Capture the cell that displays the provided text and extract its (x, y) central coordinate. 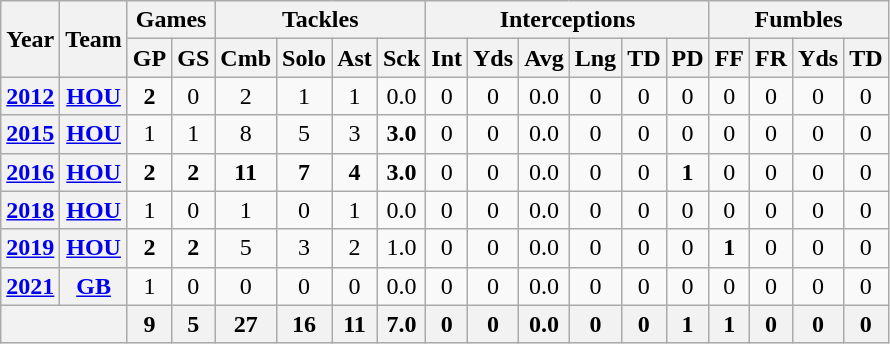
Year (30, 39)
Team (94, 39)
Tackles (320, 20)
GB (94, 286)
2018 (30, 210)
9 (149, 324)
FF (729, 58)
Ast (355, 58)
Solo (304, 58)
Avg (544, 58)
GP (149, 58)
2019 (30, 248)
27 (246, 324)
1.0 (401, 248)
4 (355, 172)
Games (170, 20)
GS (194, 58)
Sck (401, 58)
7.0 (401, 324)
7 (304, 172)
PD (688, 58)
2016 (30, 172)
Int (447, 58)
Cmb (246, 58)
8 (246, 134)
2012 (30, 96)
Interceptions (568, 20)
16 (304, 324)
Lng (595, 58)
2021 (30, 286)
FR (772, 58)
2015 (30, 134)
Fumbles (798, 20)
